Scan for the cell matching the given text and deliver its [X, Y] coordinate at center. 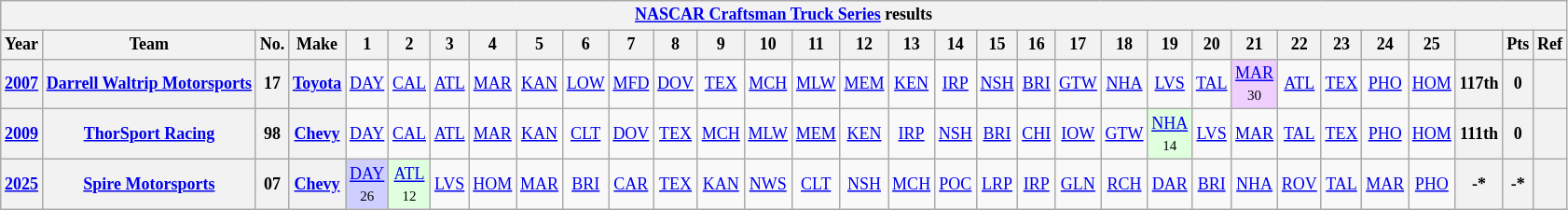
3 [449, 45]
8 [676, 45]
19 [1170, 45]
2 [410, 45]
Spire Motorsports [149, 184]
NHA14 [1170, 134]
2009 [22, 134]
25 [1432, 45]
111th [1479, 134]
2025 [22, 184]
CAR [631, 184]
21 [1255, 45]
Team [149, 45]
18 [1124, 45]
MFD [631, 84]
Darrell Waltrip Motorsports [149, 84]
13 [912, 45]
NWS [768, 184]
1 [367, 45]
11 [816, 45]
7 [631, 45]
IOW [1079, 134]
ROV [1300, 184]
GLN [1079, 184]
24 [1385, 45]
CHI [1037, 134]
LOW [585, 84]
6 [585, 45]
16 [1037, 45]
23 [1341, 45]
14 [955, 45]
10 [768, 45]
9 [721, 45]
Pts [1518, 45]
DAR [1170, 184]
2007 [22, 84]
No. [272, 45]
12 [864, 45]
ThorSport Racing [149, 134]
RCH [1124, 184]
MAR30 [1255, 84]
ATL12 [410, 184]
22 [1300, 45]
15 [997, 45]
Ref [1550, 45]
07 [272, 184]
POC [955, 184]
20 [1212, 45]
Toyota [317, 84]
98 [272, 134]
DAY26 [367, 184]
117th [1479, 84]
5 [540, 45]
LRP [997, 184]
Year [22, 45]
4 [492, 45]
Make [317, 45]
NASCAR Craftsman Truck Series results [783, 15]
